Output the (X, Y) coordinate of the center of the cell containing the given text.  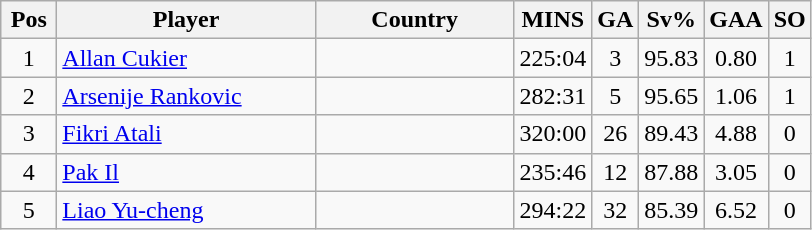
Arsenije Rankovic (186, 96)
1.06 (736, 96)
320:00 (553, 134)
Allan Cukier (186, 58)
Pos (29, 20)
4.88 (736, 134)
Fikri Atali (186, 134)
12 (616, 172)
85.39 (672, 210)
26 (616, 134)
282:31 (553, 96)
32 (616, 210)
MINS (553, 20)
0.80 (736, 58)
SO (790, 20)
Country (414, 20)
89.43 (672, 134)
3.05 (736, 172)
Liao Yu-cheng (186, 210)
2 (29, 96)
Player (186, 20)
294:22 (553, 210)
225:04 (553, 58)
6.52 (736, 210)
235:46 (553, 172)
4 (29, 172)
87.88 (672, 172)
95.65 (672, 96)
95.83 (672, 58)
GA (616, 20)
Pak Il (186, 172)
Sv% (672, 20)
GAA (736, 20)
